Pinpoint the cell where the given text exists, returning its (x, y) midpoint coordinate. 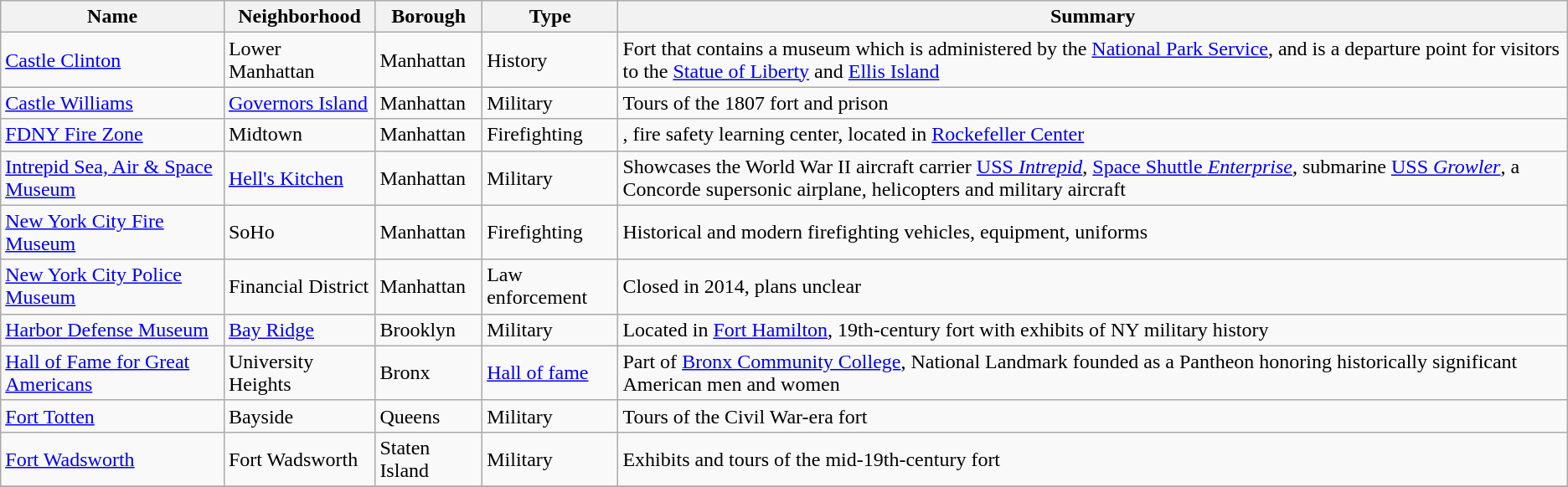
Law enforcement (550, 286)
Hall of Fame for Great Americans (112, 373)
Bronx (429, 373)
Located in Fort Hamilton, 19th-century fort with exhibits of NY military history (1092, 330)
FDNY Fire Zone (112, 135)
Historical and modern firefighting vehicles, equipment, uniforms (1092, 233)
University Heights (299, 373)
New York City Police Museum (112, 286)
SoHo (299, 233)
Name (112, 17)
Bay Ridge (299, 330)
Bayside (299, 416)
Exhibits and tours of the mid-19th-century fort (1092, 459)
Part of Bronx Community College, National Landmark founded as a Pantheon honoring historically significant American men and women (1092, 373)
Neighborhood (299, 17)
Type (550, 17)
Queens (429, 416)
History (550, 60)
Intrepid Sea, Air & Space Museum (112, 177)
Financial District (299, 286)
Hall of fame (550, 373)
Borough (429, 17)
Castle Williams (112, 103)
Closed in 2014, plans unclear (1092, 286)
Fort Totten (112, 416)
Governors Island (299, 103)
Summary (1092, 17)
New York City Fire Museum (112, 233)
Brooklyn (429, 330)
Midtown (299, 135)
Tours of the 1807 fort and prison (1092, 103)
, fire safety learning center, located in Rockefeller Center (1092, 135)
Castle Clinton (112, 60)
Hell's Kitchen (299, 177)
Staten Island (429, 459)
Harbor Defense Museum (112, 330)
Tours of the Civil War-era fort (1092, 416)
Lower Manhattan (299, 60)
